Locate the cell with the specified text and output its [X, Y] center coordinate. 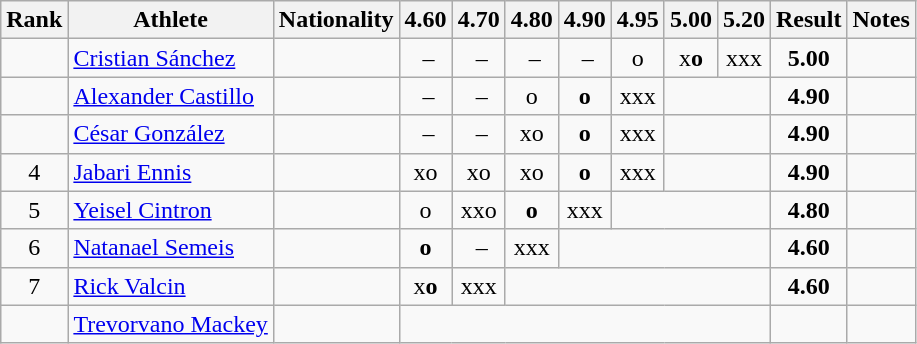
Alexander Castillo [170, 96]
Rick Valcin [170, 286]
4 [34, 172]
Athlete [170, 20]
7 [34, 286]
Rank [34, 20]
5 [34, 210]
Result [809, 20]
Cristian Sánchez [170, 58]
Yeisel Cintron [170, 210]
Natanael Semeis [170, 248]
4.70 [478, 20]
Jabari Ennis [170, 172]
5.20 [744, 20]
6 [34, 248]
xxo [478, 210]
4.95 [638, 20]
Trevorvano Mackey [170, 324]
Notes [881, 20]
Nationality [336, 20]
César González [170, 134]
